Detect which cell encompasses the target text, then output its [X, Y] center coordinate. 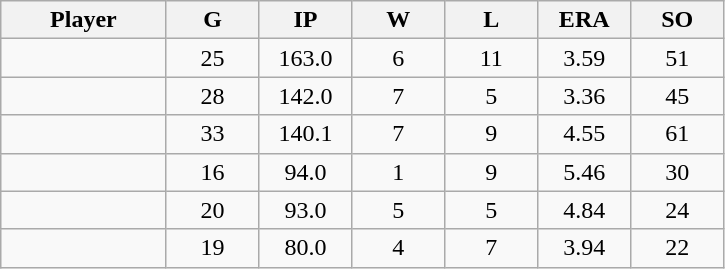
80.0 [306, 248]
11 [492, 58]
33 [212, 134]
6 [398, 58]
4.84 [584, 210]
142.0 [306, 96]
25 [212, 58]
16 [212, 172]
163.0 [306, 58]
1 [398, 172]
4 [398, 248]
19 [212, 248]
20 [212, 210]
5.46 [584, 172]
140.1 [306, 134]
L [492, 20]
4.55 [584, 134]
Player [84, 20]
SO [678, 20]
3.59 [584, 58]
G [212, 20]
IP [306, 20]
51 [678, 58]
3.36 [584, 96]
94.0 [306, 172]
3.94 [584, 248]
45 [678, 96]
28 [212, 96]
W [398, 20]
93.0 [306, 210]
30 [678, 172]
61 [678, 134]
24 [678, 210]
ERA [584, 20]
22 [678, 248]
